Return the [X, Y] coordinate for the center point of the cell that contains the specified text.  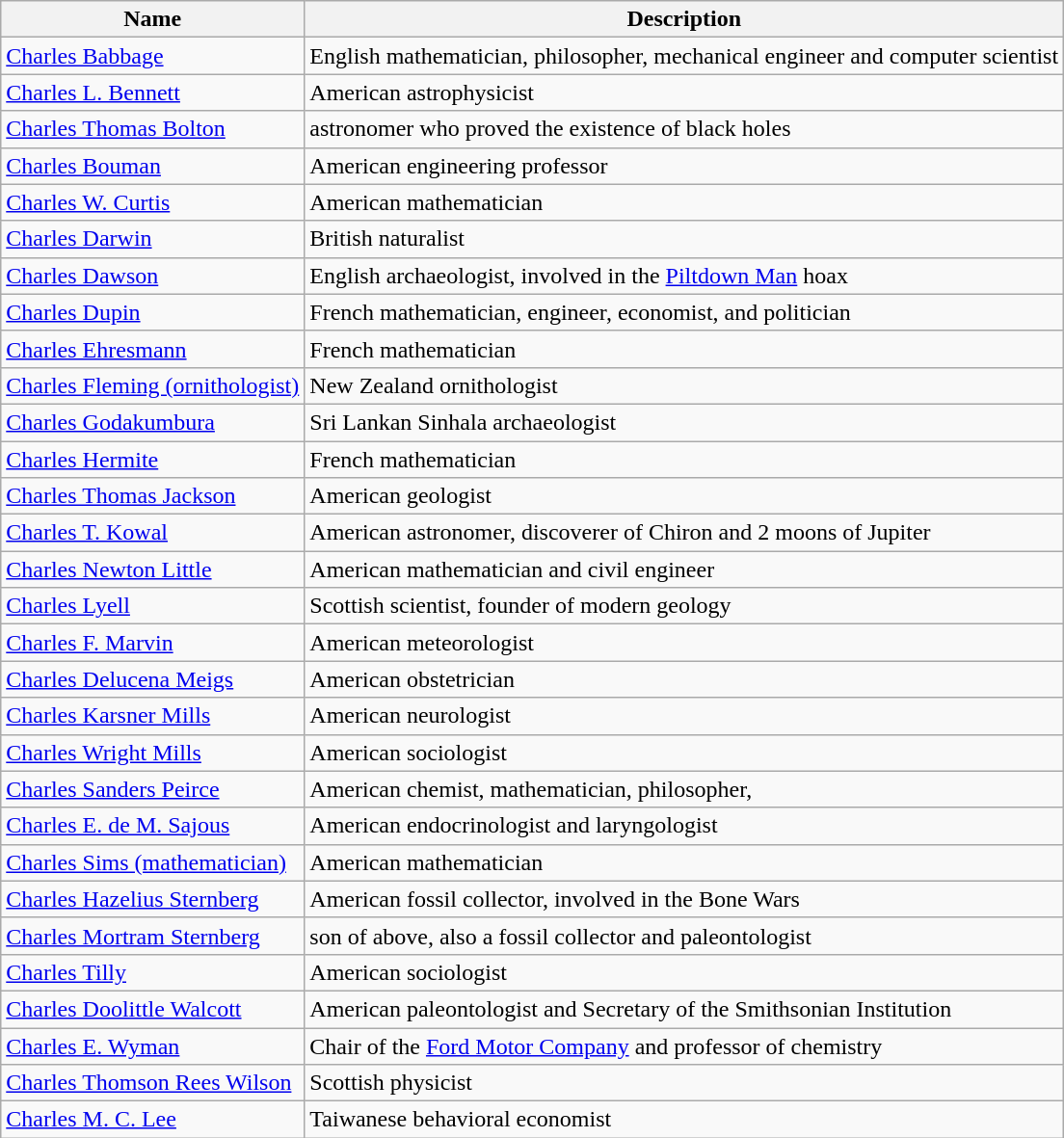
American paleontologist and Secretary of the Smithsonian Institution [684, 1009]
Charles Karsner Mills [152, 716]
Charles Newton Little [152, 569]
Charles Delucena Meigs [152, 679]
Name [152, 19]
Charles Mortram Sternberg [152, 936]
Charles Sims (mathematician) [152, 862]
Charles M. C. Lee [152, 1120]
American chemist, mathematician, philosopher, [684, 789]
American engineering professor [684, 166]
Charles Dupin [152, 312]
Charles Babbage [152, 56]
Charles Hazelius Sternberg [152, 899]
astronomer who proved the existence of black holes [684, 129]
Charles E. de M. Sajous [152, 826]
Charles Darwin [152, 239]
American endocrinologist and laryngologist [684, 826]
Charles Lyell [152, 606]
Scottish physicist [684, 1083]
New Zealand ornithologist [684, 385]
Charles Thomson Rees Wilson [152, 1083]
Sri Lankan Sinhala archaeologist [684, 422]
American obstetrician [684, 679]
Charles F. Marvin [152, 643]
American mathematician and civil engineer [684, 569]
Charles W. Curtis [152, 202]
Charles Hermite [152, 460]
American meteorologist [684, 643]
Charles L. Bennett [152, 93]
Charles E. Wyman [152, 1045]
American geologist [684, 496]
Chair of the Ford Motor Company and professor of chemistry [684, 1045]
Charles Doolittle Walcott [152, 1009]
Charles Ehresmann [152, 349]
French mathematician, engineer, economist, and politician [684, 312]
Charles Dawson [152, 276]
American fossil collector, involved in the Bone Wars [684, 899]
son of above, also a fossil collector and paleontologist [684, 936]
Scottish scientist, founder of modern geology [684, 606]
English mathematician, philosopher, mechanical engineer and computer scientist [684, 56]
Taiwanese behavioral economist [684, 1120]
Charles Fleming (ornithologist) [152, 385]
Charles Godakumbura [152, 422]
British naturalist [684, 239]
English archaeologist, involved in the Piltdown Man hoax [684, 276]
Charles Sanders Peirce [152, 789]
Charles Wright Mills [152, 753]
American neurologist [684, 716]
Description [684, 19]
American astronomer, discoverer of Chiron and 2 moons of Jupiter [684, 533]
American astrophysicist [684, 93]
Charles Tilly [152, 972]
Charles Thomas Bolton [152, 129]
Charles T. Kowal [152, 533]
Charles Bouman [152, 166]
Charles Thomas Jackson [152, 496]
